Identify which cell holds the provided text, then report its [X, Y] central coordinate. 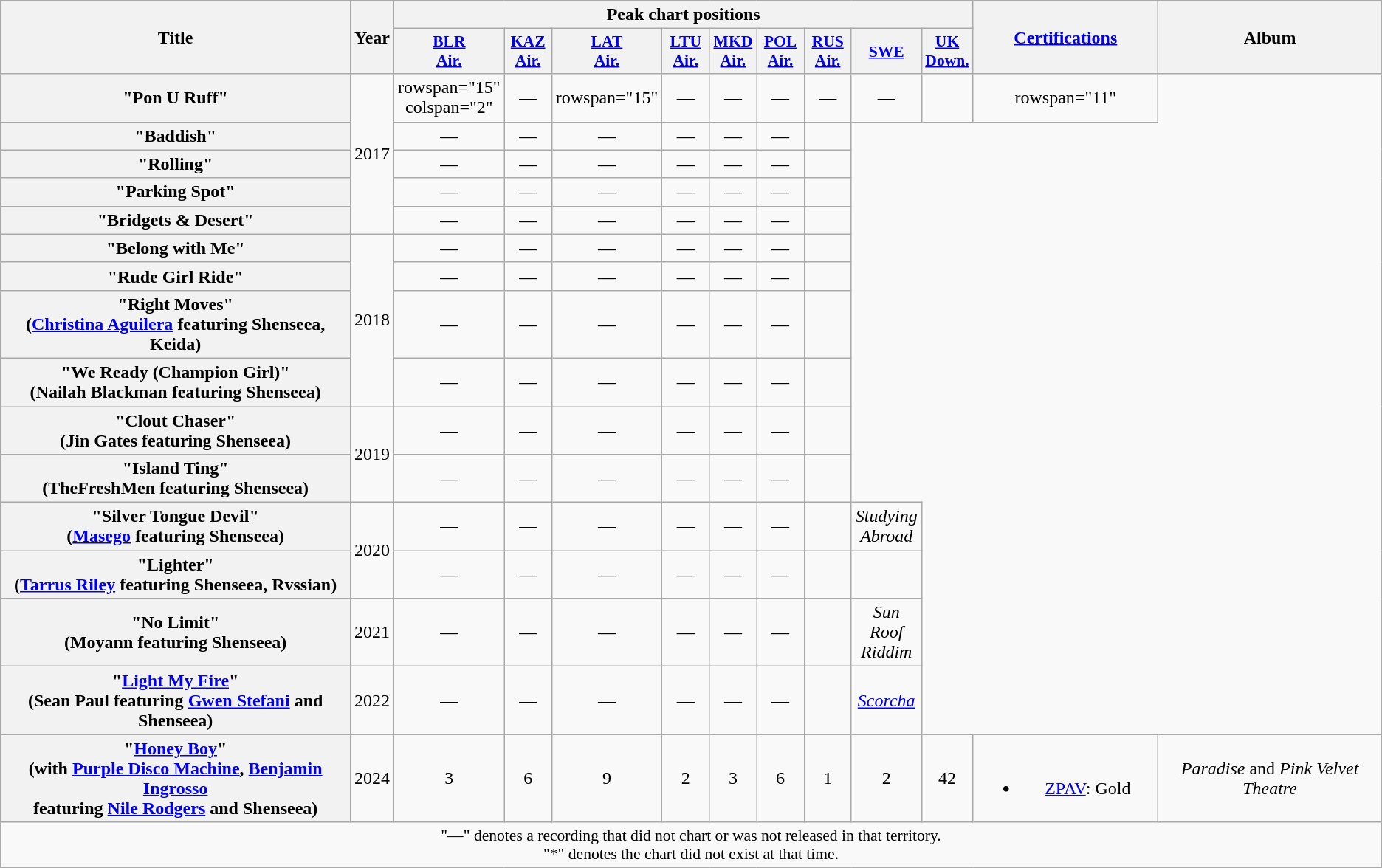
KAZAir. [528, 52]
"Silver Tongue Devil"(Masego featuring Shenseea) [176, 527]
"No Limit"(Moyann featuring Shenseea) [176, 633]
"We Ready (Champion Girl)"(Nailah Blackman featuring Shenseea) [176, 382]
"Pon U Ruff" [176, 97]
rowspan="11" [1066, 97]
rowspan="15" colspan="2" [450, 97]
2020 [372, 551]
"Honey Boy"(with Purple Disco Machine, Benjamin Ingrossofeaturing Nile Rodgers and Shenseea) [176, 778]
RUSAir. [828, 52]
Peak chart positions [684, 15]
2018 [372, 320]
UKDown. [947, 52]
"Right Moves" (Christina Aguilera featuring Shenseea, Keida) [176, 324]
2022 [372, 700]
2017 [372, 154]
Title [176, 37]
Certifications [1066, 37]
SWE [886, 52]
"Lighter"(Tarrus Riley featuring Shenseea, Rvssian) [176, 574]
LTUAir. [686, 52]
42 [947, 778]
BLRAir. [450, 52]
LATAir. [607, 52]
Album [1270, 37]
Scorcha [886, 700]
"Island Ting"(TheFreshMen featuring Shenseea) [176, 478]
9 [607, 778]
2024 [372, 778]
ZPAV: Gold [1066, 778]
"Clout Chaser"(Jin Gates featuring Shenseea) [176, 430]
"Parking Spot" [176, 192]
"Rolling" [176, 164]
MKDAir. [733, 52]
1 [828, 778]
"Rude Girl Ride" [176, 276]
"Baddish" [176, 136]
"Light My Fire"(Sean Paul featuring Gwen Stefani and Shenseea) [176, 700]
"—" denotes a recording that did not chart or was not released in that territory."*" denotes the chart did not exist at that time. [691, 844]
"Belong with Me" [176, 248]
Sun Roof Riddim [886, 633]
rowspan="15" [607, 97]
Year [372, 37]
2021 [372, 633]
POLAir. [780, 52]
Studying Abroad [886, 527]
"Bridgets & Desert" [176, 220]
2019 [372, 454]
Paradise and Pink Velvet Theatre [1270, 778]
